Output the [x, y] coordinate of the center of the cell containing the given text.  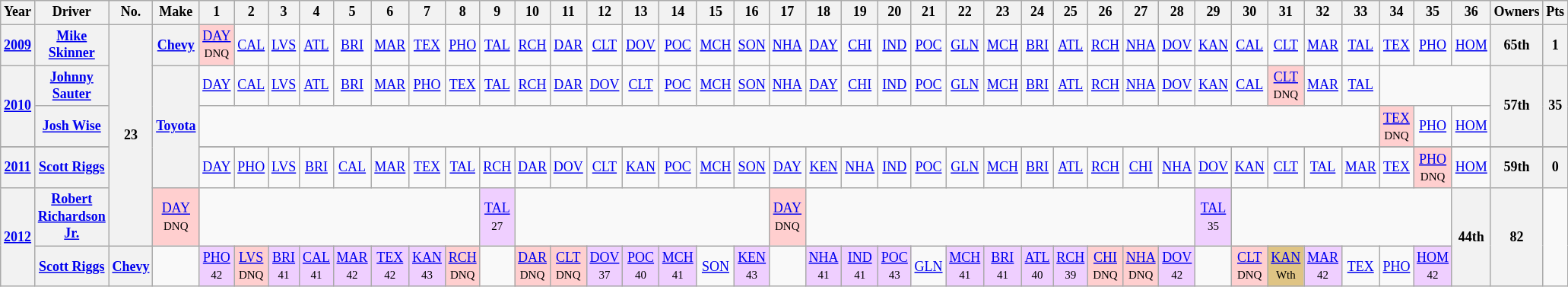
KANWth [1286, 266]
15 [716, 12]
DOV42 [1177, 266]
65th [1516, 45]
Pts [1556, 12]
29 [1214, 12]
20 [894, 12]
28 [1177, 12]
30 [1249, 12]
TAL27 [497, 217]
2009 [18, 45]
KAN43 [427, 266]
Mike Skinner [71, 45]
10 [532, 12]
DARDNQ [532, 266]
17 [787, 12]
3 [284, 12]
2 [251, 12]
CHIDNQ [1106, 266]
2010 [18, 107]
2011 [18, 167]
26 [1106, 12]
57th [1516, 107]
NHA41 [824, 266]
NHADNQ [1141, 266]
24 [1037, 12]
TEX42 [390, 266]
CAL41 [316, 266]
Make [176, 12]
13 [641, 12]
44th [1471, 238]
19 [860, 12]
59th [1516, 167]
8 [462, 12]
Toyota [176, 126]
RCHDNQ [462, 266]
25 [1071, 12]
DOV37 [605, 266]
5 [352, 12]
Johnny Sauter [71, 86]
Driver [71, 12]
0 [1556, 167]
Owners [1516, 12]
HOM42 [1433, 266]
22 [965, 12]
82 [1516, 238]
LVSDNQ [251, 266]
31 [1286, 12]
11 [568, 12]
POC40 [641, 266]
18 [824, 12]
16 [752, 12]
12 [605, 12]
33 [1360, 12]
PHO42 [217, 266]
IND41 [860, 266]
36 [1471, 12]
PHODNQ [1433, 167]
Josh Wise [71, 126]
Robert Richardson Jr. [71, 217]
KEN43 [752, 266]
7 [427, 12]
TEXDNQ [1396, 126]
27 [1141, 12]
32 [1323, 12]
TAL35 [1214, 217]
34 [1396, 12]
14 [678, 12]
POC43 [894, 266]
ATL40 [1037, 266]
21 [928, 12]
2012 [18, 238]
KEN [824, 167]
4 [316, 12]
Year [18, 12]
6 [390, 12]
No. [131, 12]
9 [497, 12]
RCH39 [1071, 266]
